Pinpoint the cell where the given text exists, returning its [X, Y] midpoint coordinate. 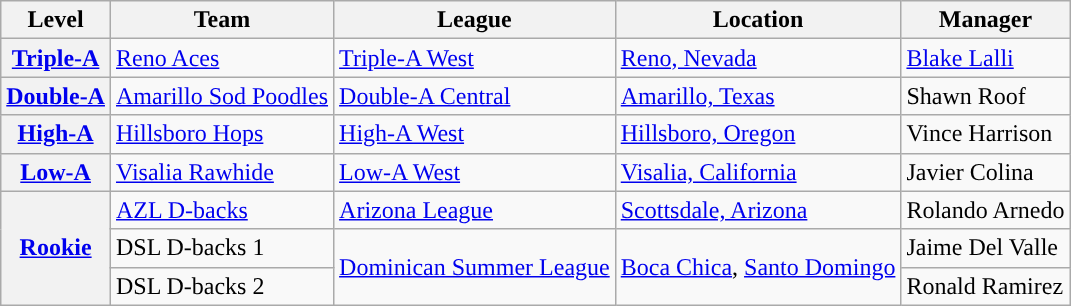
Amarillo Sod Poodles [222, 96]
Visalia Rawhide [222, 172]
High-A West [475, 134]
Team [222, 20]
Manager [986, 20]
Scottsdale, Arizona [758, 210]
Vince Harrison [986, 134]
Hillsboro, Oregon [758, 134]
Amarillo, Texas [758, 96]
Dominican Summer League [475, 267]
Low-A [56, 172]
Arizona League [475, 210]
Level [56, 20]
DSL D-backs 1 [222, 248]
DSL D-backs 2 [222, 286]
Visalia, California [758, 172]
Double-A [56, 96]
Triple-A [56, 58]
Rolando Arnedo [986, 210]
AZL D-backs [222, 210]
Blake Lalli [986, 58]
Rookie [56, 248]
Javier Colina [986, 172]
Location [758, 20]
Low-A West [475, 172]
Ronald Ramirez [986, 286]
Shawn Roof [986, 96]
Reno Aces [222, 58]
High-A [56, 134]
League [475, 20]
Triple-A West [475, 58]
Double-A Central [475, 96]
Jaime Del Valle [986, 248]
Boca Chica, Santo Domingo [758, 267]
Hillsboro Hops [222, 134]
Reno, Nevada [758, 58]
